For the text-containing cell, return its midpoint in (x, y) coordinate format. 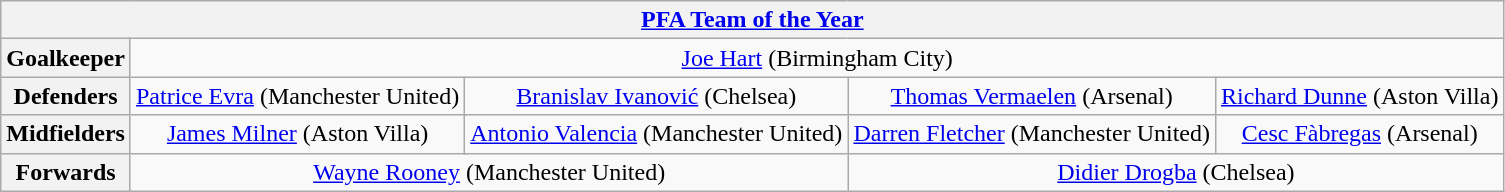
Branislav Ivanović (Chelsea) (656, 96)
Forwards (66, 172)
Thomas Vermaelen (Arsenal) (1032, 96)
Didier Drogba (Chelsea) (1176, 172)
Wayne Rooney (Manchester United) (488, 172)
James Milner (Aston Villa) (297, 134)
Patrice Evra (Manchester United) (297, 96)
Defenders (66, 96)
PFA Team of the Year (752, 20)
Antonio Valencia (Manchester United) (656, 134)
Midfielders (66, 134)
Goalkeeper (66, 58)
Darren Fletcher (Manchester United) (1032, 134)
Richard Dunne (Aston Villa) (1359, 96)
Joe Hart (Birmingham City) (817, 58)
Cesc Fàbregas (Arsenal) (1359, 134)
